Return [X, Y] of the center of cell containing provided text 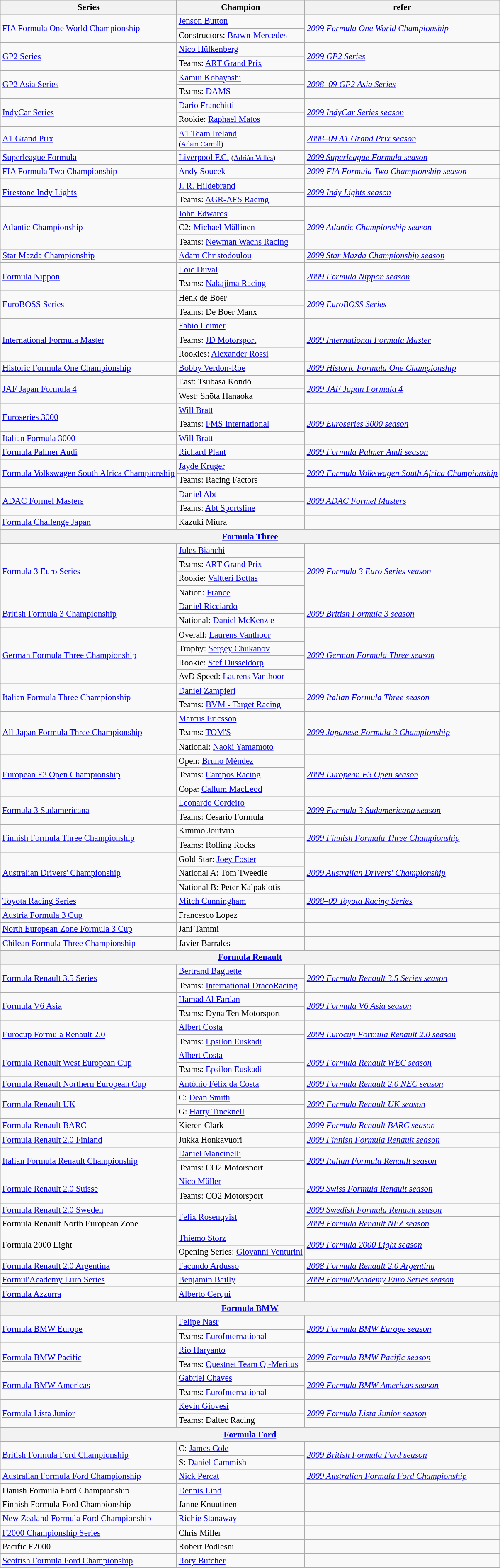
A1 Team Ireland(Adam Carroll) [240, 138]
2008–09 GP2 Asia Series [402, 85]
Toyota Racing Series [89, 901]
Bertrand Baguette [240, 971]
Alberto Cerqui [240, 1294]
2009 Formula BMW Europe season [402, 1329]
2009 Italian Formula Renault season [402, 1161]
2009 Formula Renault WEC season [402, 1063]
2009 International Formula Master [402, 340]
Teams: Nakajima Racing [240, 284]
2009 Superleague Formula season [402, 158]
Gabriel Chaves [240, 1379]
2009 British Formula 3 season [402, 614]
Felipe Nasr [240, 1322]
Finnish Formula Ford Championship [89, 1505]
2009 German Formula Three season [402, 656]
2009 Formula 2000 Light season [402, 1245]
Jani Tammi [240, 929]
2009 Formula Palmer Audi season [402, 452]
Daniel Zampieri [240, 691]
2009 Finnish Formula Three Championship [402, 838]
Formula Renault 3.5 Series [89, 978]
2009 Euroseries 3000 season [402, 424]
G: Harry Tincknell [240, 1112]
All-Japan Formula Three Championship [89, 733]
Rio Haryanto [240, 1350]
2008–09 A1 Grand Prix season [402, 138]
Marcus Ericsson [240, 719]
Adam Christodoulou [240, 256]
F2000 Championship Series [89, 1533]
2009 Australian Formula Ford Championship [402, 1476]
2009 ADAC Formel Masters [402, 501]
2009 Formula Renault BARC season [402, 1126]
Nico Hülkenberg [240, 49]
Teams: AGR-AFS Racing [240, 200]
International Formula Master [89, 340]
British Formula Ford Championship [89, 1456]
GP2 Asia Series [89, 85]
2009 Formula Renault NEZ season [402, 1224]
Rory Butcher [240, 1561]
Formula Renault Northern European Cup [89, 1084]
North European Zone Formula 3 Cup [89, 929]
Formula Renault [250, 957]
2009 Atlantic Championship season [402, 228]
Teams: BVM - Target Racing [240, 705]
2009 British Formula Ford season [402, 1456]
National B: Peter Kalpakiotis [240, 887]
2009 Formula V6 Asia season [402, 1007]
Liverpool F.C. (Adrián Vallés) [240, 158]
2009 Swedish Formula Renault season [402, 1210]
2009 European F3 Open season [402, 775]
Formula Lista Junior [89, 1413]
Nick Percat [240, 1476]
2009 Formula 3 Euro Series season [402, 571]
2009 Formula Renault UK season [402, 1105]
Formule Renault 2.0 Suisse [89, 1189]
Formul'Academy Euro Series [89, 1280]
Jenson Button [240, 21]
Formula 3 Sudamericana [89, 810]
Italian Formula 3000 [89, 438]
2009 Finnish Formula Renault season [402, 1140]
Finnish Formula Three Championship [89, 838]
Formula Nippon [89, 277]
Constructors: Brawn-Mercedes [240, 35]
Rookie: Valtteri Bottas [240, 578]
Kimmo Joutvuo [240, 831]
Formula Azzurra [89, 1294]
C: James Cole [240, 1449]
C: Dean Smith [240, 1098]
New Zealand Formula Ford Championship [89, 1519]
Formula BMW Pacific [89, 1357]
2009 Star Mazda Championship season [402, 256]
Kevin Giovesi [240, 1406]
Teams: TOM'S [240, 733]
2008 Formula Renault 2.0 Argentina [402, 1266]
Italian Formula Three Championship [89, 698]
Andy Soucek [240, 172]
Nation: France [240, 592]
European F3 Open Championship [89, 775]
Teams: Questnet Team Qi-Meritus [240, 1364]
Formula Renault 2.0 Sweden [89, 1210]
Italian Formula Renault Championship [89, 1161]
2009 Indy Lights season [402, 193]
Rookie: Raphael Matos [240, 119]
Kazuki Miura [240, 522]
Richie Stanaway [240, 1519]
Nico Müller [240, 1182]
2009 JAF Japan Formula 4 [402, 389]
Formula Ford [250, 1435]
Danish Formula Ford Championship [89, 1490]
2009 Formula BMW Americas season [402, 1386]
Chilean Formula Three Championship [89, 943]
2009 Formul'Academy Euro Series season [402, 1280]
Historic Formula One Championship [89, 368]
2009 Formula Renault 3.5 Series season [402, 978]
2009 Italian Formula Three season [402, 698]
Francesco Lopez [240, 915]
Teams: DAMS [240, 92]
FIA Formula Two Championship [89, 172]
Teams: International DracoRacing [240, 985]
Jules Bianchi [240, 551]
Formula Renault 2.0 Argentina [89, 1266]
Scottish Formula Ford Championship [89, 1561]
FIA Formula One World Championship [89, 28]
Open: Bruno Méndez [240, 761]
Formula Renault North European Zone [89, 1224]
Leonardo Cordeiro [240, 803]
J. R. Hildebrand [240, 186]
Superleague Formula [89, 158]
IndyCar Series [89, 113]
Bobby Verdon-Roe [240, 368]
Richard Plant [240, 452]
2009 EuroBOSS Series [402, 305]
Formula BMW [250, 1308]
Jayde Kruger [240, 466]
Austria Formula 3 Cup [89, 915]
Javier Barrales [240, 943]
Formula Challenge Japan [89, 522]
Teams: FMS International [240, 424]
Teams: Racing Factors [240, 481]
National A: Tom Tweedie [240, 873]
Teams: Abt Sportsline [240, 508]
2008–09 Toyota Racing Series [402, 901]
Star Mazda Championship [89, 256]
East: Tsubasa Kondō [240, 382]
Kieren Clark [240, 1126]
Robert Podlesni [240, 1547]
GP2 Series [89, 56]
Formula Renault West European Cup [89, 1063]
Henk de Boer [240, 298]
John Edwards [240, 214]
Formula Volkswagen South Africa Championship [89, 473]
German Formula Three Championship [89, 656]
Atlantic Championship [89, 228]
Teams: Newman Wachs Racing [240, 242]
2009 IndyCar Series season [402, 113]
Thiemo Storz [240, 1238]
Rookies: Alexander Rossi [240, 354]
António Félix da Costa [240, 1084]
Teams: Rolling Rocks [240, 845]
Rookie: Stef Dusseldorp [240, 663]
Daniel Abt [240, 494]
Formula Palmer Audi [89, 452]
2009 Australian Drivers' Championship [402, 873]
Champion [240, 7]
2009 Historic Formula One Championship [402, 368]
Trophy: Sergey Chukanov [240, 649]
2009 Formula 3 Sudamericana season [402, 810]
refer [402, 7]
Chris Miller [240, 1533]
ADAC Formel Masters [89, 501]
Overall: Laurens Vanthoor [240, 635]
EuroBOSS Series [89, 305]
Formula Renault BARC [89, 1126]
Formula 3 Euro Series [89, 571]
Euroseries 3000 [89, 417]
Formula 2000 Light [89, 1245]
Australian Drivers' Championship [89, 873]
Eurocup Formula Renault 2.0 [89, 1034]
2009 FIA Formula Two Championship season [402, 172]
Daniel Ricciardo [240, 607]
2009 Formula Renault 2.0 NEC season [402, 1084]
Formula BMW Americas [89, 1386]
Australian Formula Ford Championship [89, 1476]
JAF Japan Formula 4 [89, 389]
C2: Michael Mällinen [240, 228]
Teams: JD Motorsport [240, 340]
2009 Formula Volkswagen South Africa Championship [402, 473]
National: Naoki Yamamoto [240, 747]
Teams: Cesario Formula [240, 817]
Pacific F2000 [89, 1547]
2009 Formula BMW Pacific season [402, 1357]
Copa: Callum MacLeod [240, 789]
Loïc Duval [240, 270]
Mitch Cunningham [240, 901]
Dario Franchitti [240, 106]
Gold Star: Joey Foster [240, 859]
Jukka Honkavuori [240, 1140]
Janne Knuutinen [240, 1505]
2009 Formula Lista Junior season [402, 1413]
S: Daniel Cammish [240, 1463]
Teams: Campos Racing [240, 775]
Firestone Indy Lights [89, 193]
National: Daniel McKenzie [240, 621]
Formula Renault UK [89, 1105]
Felix Rosenqvist [240, 1217]
Daniel Mancinelli [240, 1154]
Teams: Dyna Ten Motorsport [240, 1014]
Fabio Leimer [240, 326]
Formula Three [250, 536]
2009 Formula Nippon season [402, 277]
Opening Series: Giovanni Venturini [240, 1252]
2009 Formula One World Championship [402, 28]
West: Shōta Hanaoka [240, 396]
Formula Renault 2.0 Finland [89, 1140]
2009 Eurocup Formula Renault 2.0 season [402, 1034]
British Formula 3 Championship [89, 614]
Kamui Kobayashi [240, 78]
Teams: De Boer Manx [240, 312]
Benjamin Bailly [240, 1280]
Hamad Al Fardan [240, 1000]
2009 Japanese Formula 3 Championship [402, 733]
Formula V6 Asia [89, 1007]
Series [89, 7]
Dennis Lind [240, 1490]
A1 Grand Prix [89, 138]
Teams: Daltec Racing [240, 1420]
Formula BMW Europe [89, 1329]
2009 Swiss Formula Renault season [402, 1189]
2009 GP2 Series [402, 56]
Facundo Ardusso [240, 1266]
AvD Speed: Laurens Vanthoor [240, 677]
